Search for the cell housing the specified text and yield its [x, y] center coordinate. 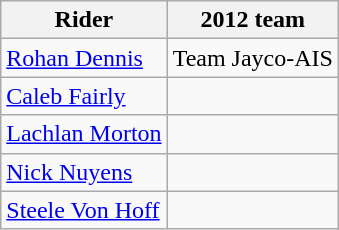
Team Jayco-AIS [252, 58]
Lachlan Morton [84, 134]
Nick Nuyens [84, 172]
Steele Von Hoff [84, 210]
Rohan Dennis [84, 58]
Rider [84, 20]
2012 team [252, 20]
Caleb Fairly [84, 96]
